Determine the [x, y] coordinate at the center of the cell enclosing the given text.  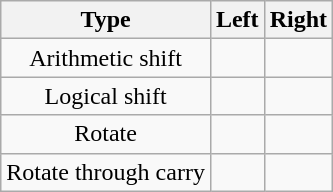
Type [106, 20]
Rotate through carry [106, 172]
Logical shift [106, 96]
Arithmetic shift [106, 58]
Right [298, 20]
Left [237, 20]
Rotate [106, 134]
